From the cell containing the given text, extract its center point as (X, Y) coordinate. 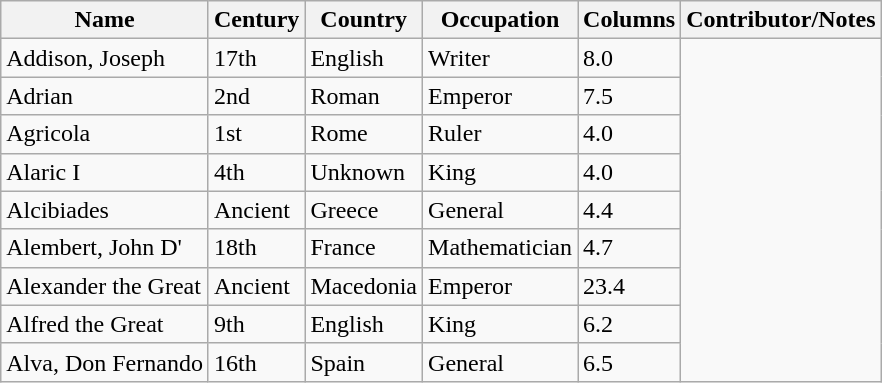
Unknown (364, 172)
Mathematician (500, 248)
4th (256, 172)
Adrian (105, 96)
Occupation (500, 20)
2nd (256, 96)
Roman (364, 96)
7.5 (630, 96)
9th (256, 324)
Greece (364, 210)
Alfred the Great (105, 324)
1st (256, 134)
Ruler (500, 134)
4.4 (630, 210)
Spain (364, 362)
8.0 (630, 58)
Addison, Joseph (105, 58)
4.7 (630, 248)
Macedonia (364, 286)
18th (256, 248)
23.4 (630, 286)
Columns (630, 20)
Writer (500, 58)
Alva, Don Fernando (105, 362)
Alaric I (105, 172)
Country (364, 20)
Alexander the Great (105, 286)
17th (256, 58)
Agricola (105, 134)
16th (256, 362)
6.2 (630, 324)
Contributor/Notes (781, 20)
Alembert, John D' (105, 248)
Rome (364, 134)
6.5 (630, 362)
Century (256, 20)
Alcibiades (105, 210)
Name (105, 20)
France (364, 248)
